Identify which cell holds the provided text, then report its (x, y) central coordinate. 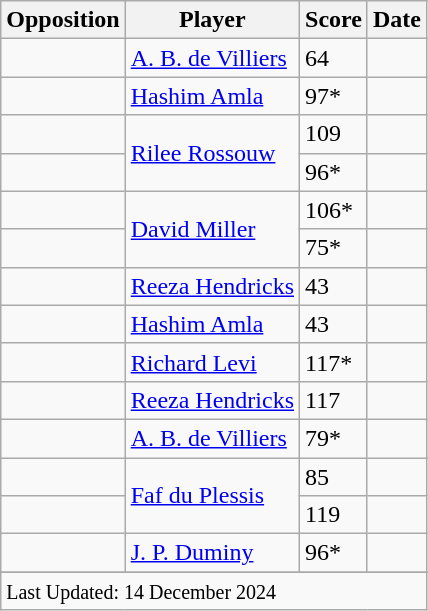
J. P. Duminy (212, 553)
Opposition (63, 20)
79* (334, 438)
David Miller (212, 229)
106* (334, 210)
Richard Levi (212, 362)
Faf du Plessis (212, 496)
Rilee Rossouw (212, 153)
119 (334, 515)
117* (334, 362)
Date (396, 20)
Score (334, 20)
109 (334, 134)
117 (334, 400)
64 (334, 58)
Player (212, 20)
97* (334, 96)
75* (334, 248)
Last Updated: 14 December 2024 (214, 591)
85 (334, 477)
